Output the [X, Y] coordinate of the center of the cell containing the given text.  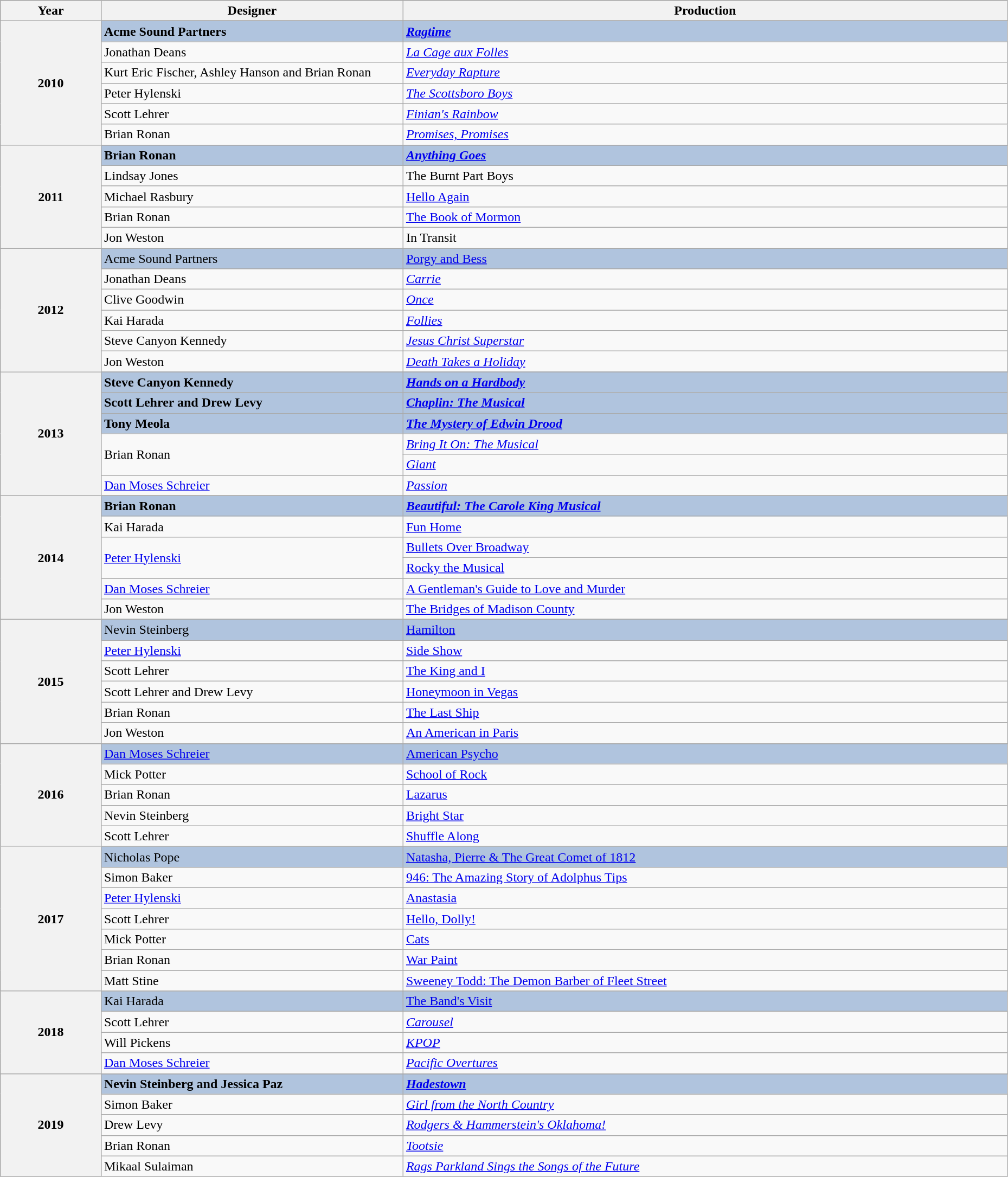
Bullets Over Broadway [705, 547]
Shuffle Along [705, 836]
Anastasia [705, 898]
Anything Goes [705, 155]
Ragtime [705, 31]
The Mystery of Edwin Drood [705, 423]
KPOP [705, 1043]
Drew Levy [252, 1125]
Hadestown [705, 1084]
The King and I [705, 671]
2014 [51, 557]
Tony Meola [252, 423]
Hands on a Hardbody [705, 382]
Carrie [705, 279]
946: The Amazing Story of Adolphus Tips [705, 877]
Once [705, 300]
Nicholas Pope [252, 857]
Clive Goodwin [252, 300]
Pacific Overtures [705, 1063]
Death Takes a Holiday [705, 362]
The Scottsboro Boys [705, 93]
2010 [51, 83]
A Gentleman's Guide to Love and Murder [705, 588]
2019 [51, 1125]
American Psycho [705, 754]
Chaplin: The Musical [705, 403]
Passion [705, 485]
Follies [705, 320]
Lazarus [705, 795]
Will Pickens [252, 1043]
The Band's Visit [705, 1001]
Honeymoon in Vegas [705, 692]
Giant [705, 465]
Beautiful: The Carole King Musical [705, 506]
2015 [51, 681]
Porgy and Bess [705, 259]
The Bridges of Madison County [705, 609]
Bring It On: The Musical [705, 444]
Nevin Steinberg and Jessica Paz [252, 1084]
An American in Paris [705, 733]
Finian's Rainbow [705, 114]
Girl from the North Country [705, 1104]
Promises, Promises [705, 134]
War Paint [705, 960]
Fun Home [705, 526]
Production [705, 11]
Mikaal Sulaiman [252, 1166]
Bright Star [705, 815]
2017 [51, 918]
Rodgers & Hammerstein's Oklahoma! [705, 1125]
Year [51, 11]
Side Show [705, 651]
Designer [252, 11]
School of Rock [705, 774]
Rags Parkland Sings the Songs of the Future [705, 1166]
Kurt Eric Fischer, Ashley Hanson and Brian Ronan [252, 73]
Hello Again [705, 196]
2013 [51, 434]
2011 [51, 196]
The Book of Mormon [705, 217]
Carousel [705, 1022]
Matt Stine [252, 981]
Cats [705, 940]
Natasha, Pierre & The Great Comet of 1812 [705, 857]
2012 [51, 310]
La Cage aux Folles [705, 52]
Everyday Rapture [705, 73]
Hamilton [705, 630]
2018 [51, 1032]
In Transit [705, 237]
Hello, Dolly! [705, 919]
Sweeney Todd: The Demon Barber of Fleet Street [705, 981]
Jesus Christ Superstar [705, 341]
Rocky the Musical [705, 568]
Michael Rasbury [252, 196]
Lindsay Jones [252, 176]
The Last Ship [705, 712]
2016 [51, 795]
Tootsie [705, 1146]
The Burnt Part Boys [705, 176]
